Capture the cell that displays the provided text and extract its (X, Y) central coordinate. 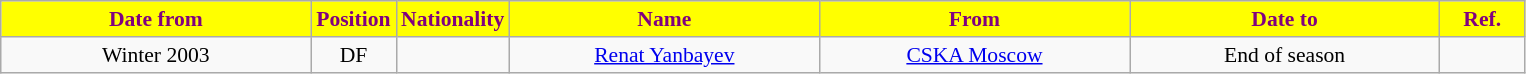
Date from (156, 19)
Winter 2003 (156, 55)
Nationality (452, 19)
Ref. (1482, 19)
From (974, 19)
Position (354, 19)
Name (664, 19)
End of season (1285, 55)
Date to (1285, 19)
CSKA Moscow (974, 55)
DF (354, 55)
Renat Yanbayev (664, 55)
